Return (x, y) of the center of cell containing provided text 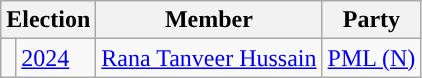
Member (209, 20)
Election (48, 20)
2024 (56, 58)
Rana Tanveer Hussain (209, 58)
Party (372, 20)
PML (N) (372, 58)
